Search for the cell housing the specified text and yield its (x, y) center coordinate. 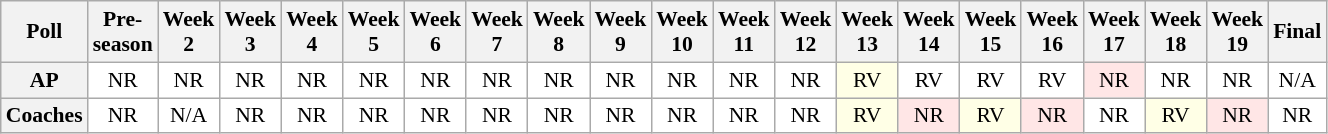
Week15 (991, 32)
Week7 (497, 32)
Week6 (435, 32)
Week4 (312, 32)
Week2 (189, 32)
Week12 (806, 32)
Week14 (929, 32)
Pre-season (123, 32)
Week17 (1114, 32)
Poll (44, 32)
Week16 (1052, 32)
Week19 (1237, 32)
Week13 (867, 32)
Week10 (682, 32)
AP (44, 80)
Week3 (250, 32)
Final (1297, 32)
Week11 (744, 32)
Week9 (621, 32)
Coaches (44, 116)
Week5 (374, 32)
Week8 (559, 32)
Week18 (1176, 32)
